Return the (x, y) coordinate for the center point of the cell that contains the specified text.  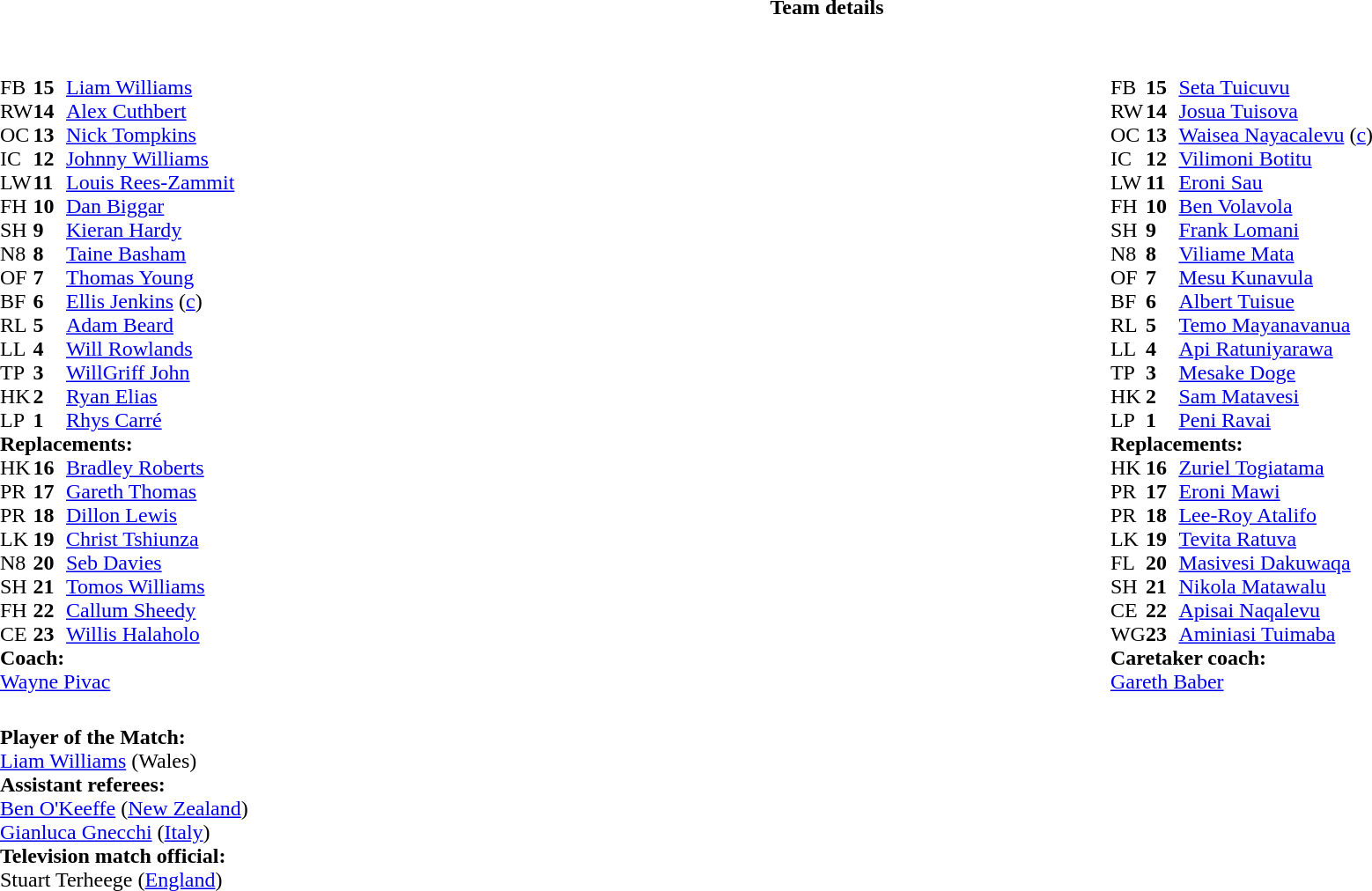
Thomas Young (150, 278)
Alex Cuthbert (150, 111)
Rhys Carré (150, 421)
Christ Tshiunza (150, 539)
Dillon Lewis (150, 516)
Gareth Thomas (150, 491)
WG (1128, 634)
Bradley Roberts (150, 468)
Will Rowlands (150, 349)
Tomos Williams (150, 586)
Ryan Elias (150, 396)
Wayne Pivac (117, 681)
Replacements: (117, 444)
Johnny Williams (150, 158)
Callum Sheedy (150, 611)
Ellis Jenkins (c) (150, 301)
Taine Basham (150, 254)
Seb Davies (150, 563)
Kieran Hardy (150, 231)
Coach: (117, 659)
FL (1128, 563)
Dan Biggar (150, 206)
Liam Williams (150, 88)
Louis Rees-Zammit (150, 183)
Adam Beard (150, 326)
Willis Halaholo (150, 634)
Nick Tompkins (150, 136)
WillGriff John (150, 373)
